Provide the [X, Y] coordinate of the cell's center where the given text is located.  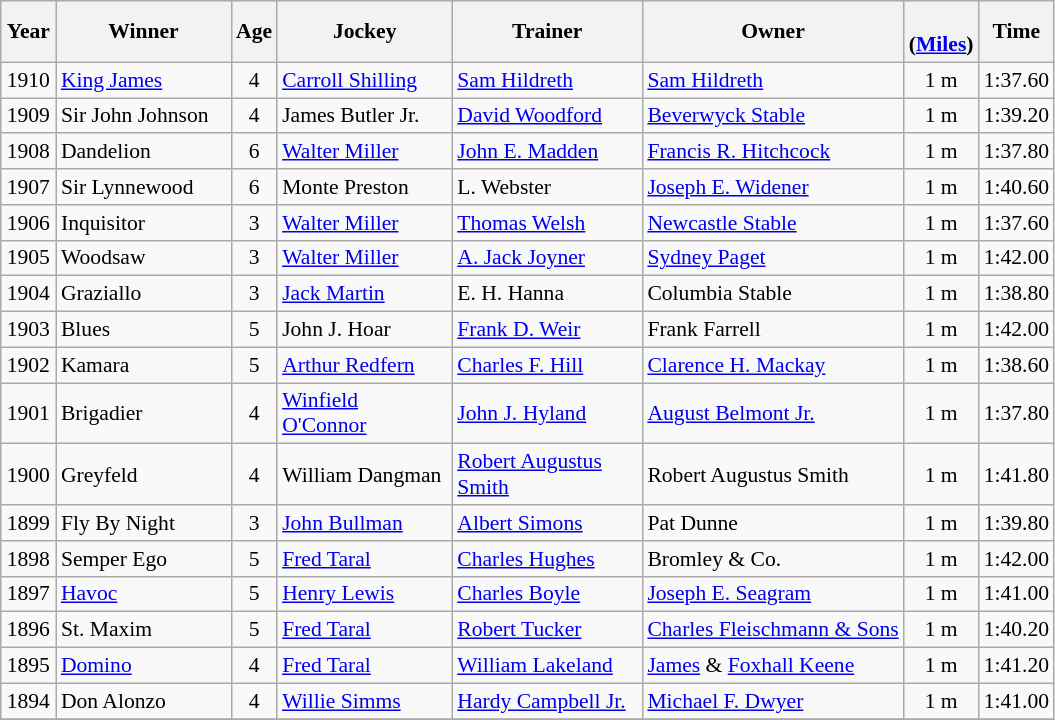
John E. Madden [547, 152]
Robert Tucker [547, 630]
1897 [28, 594]
Albert Simons [547, 523]
Graziallo [144, 294]
1907 [28, 187]
Pat Dunne [772, 523]
Michael F. Dwyer [772, 701]
Fly By Night [144, 523]
1902 [28, 365]
1905 [28, 258]
1:39.20 [1016, 116]
1:40.20 [1016, 630]
1901 [28, 414]
Year [28, 32]
1904 [28, 294]
Charles Boyle [547, 594]
Winner [144, 32]
Joseph E. Widener [772, 187]
Carroll Shilling [364, 80]
Hardy Campbell Jr. [547, 701]
Beverwyck Stable [772, 116]
Inquisitor [144, 223]
Sir John Johnson [144, 116]
Jockey [364, 32]
1906 [28, 223]
Blues [144, 330]
James Butler Jr. [364, 116]
L. Webster [547, 187]
1899 [28, 523]
Domino [144, 666]
Sydney Paget [772, 258]
John J. Hyland [547, 414]
1:41.80 [1016, 474]
Dandelion [144, 152]
Henry Lewis [364, 594]
Trainer [547, 32]
Charles Hughes [547, 559]
1898 [28, 559]
Semper Ego [144, 559]
1895 [28, 666]
Winfield O'Connor [364, 414]
Kamara [144, 365]
Charles F. Hill [547, 365]
1903 [28, 330]
Havoc [144, 594]
Newcastle Stable [772, 223]
Sir Lynnewood [144, 187]
1894 [28, 701]
1900 [28, 474]
Time [1016, 32]
Charles Fleischmann & Sons [772, 630]
Frank D. Weir [547, 330]
A. Jack Joyner [547, 258]
John Bullman [364, 523]
James & Foxhall Keene [772, 666]
King James [144, 80]
August Belmont Jr. [772, 414]
Age [254, 32]
Woodsaw [144, 258]
Clarence H. Mackay [772, 365]
Francis R. Hitchcock [772, 152]
Greyfeld [144, 474]
E. H. Hanna [547, 294]
Don Alonzo [144, 701]
Arthur Redfern [364, 365]
1908 [28, 152]
St. Maxim [144, 630]
1:40.60 [1016, 187]
William Dangman [364, 474]
1909 [28, 116]
William Lakeland [547, 666]
1:38.80 [1016, 294]
Thomas Welsh [547, 223]
Joseph E. Seagram [772, 594]
Columbia Stable [772, 294]
1910 [28, 80]
Willie Simms [364, 701]
Bromley & Co. [772, 559]
1896 [28, 630]
Brigadier [144, 414]
John J. Hoar [364, 330]
Monte Preston [364, 187]
Owner [772, 32]
1:38.60 [1016, 365]
(Miles) [942, 32]
Jack Martin [364, 294]
1:41.20 [1016, 666]
Frank Farrell [772, 330]
1:39.80 [1016, 523]
David Woodford [547, 116]
